Identify which cell holds the provided text, then report its (X, Y) central coordinate. 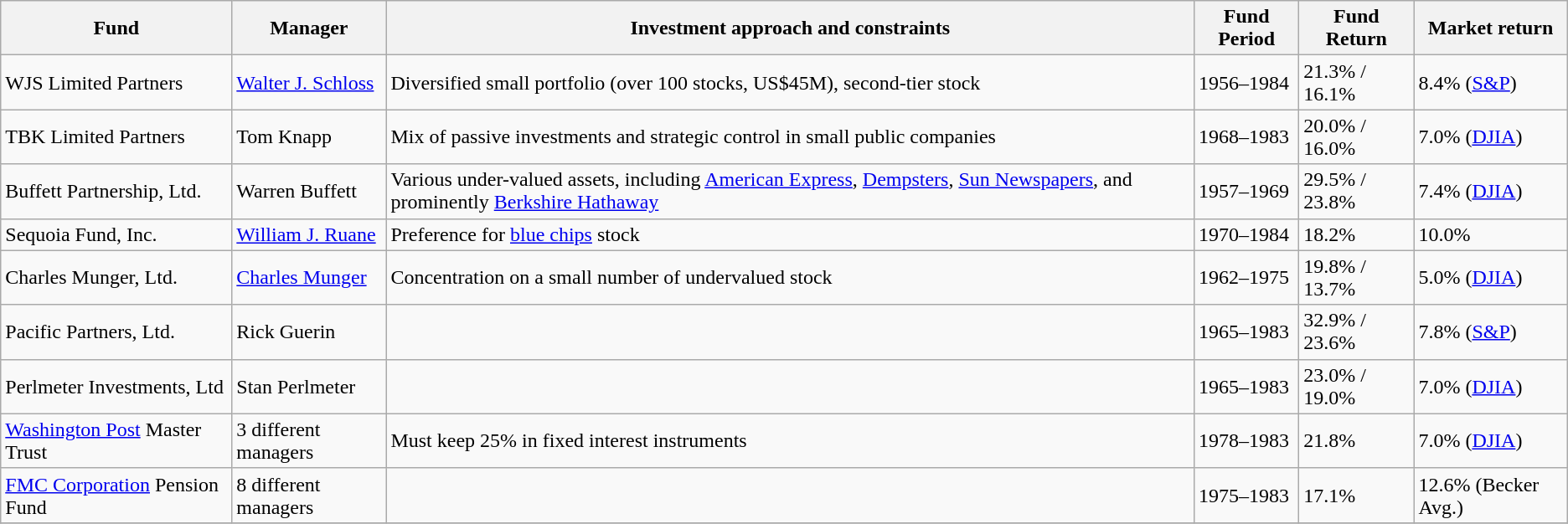
Concentration on a small number of undervalued stock (791, 278)
1975–1983 (1246, 496)
1962–1975 (1246, 278)
Market return (1491, 28)
1957–1969 (1246, 191)
Fund Period (1246, 28)
Preference for blue chips stock (791, 234)
Charles Munger, Ltd. (116, 278)
Rick Guerin (309, 331)
5.0% (DJIA) (1491, 278)
Buffett Partnership, Ltd. (116, 191)
1968–1983 (1246, 137)
Diversified small portfolio (over 100 stocks, US$45M), second-tier stock (791, 82)
TBK Limited Partners (116, 137)
19.8% / 13.7% (1357, 278)
Fund Return (1357, 28)
Sequoia Fund, Inc. (116, 234)
8.4% (S&P) (1491, 82)
Warren Buffett (309, 191)
FMC Corporation Pension Fund (116, 496)
Pacific Partners, Ltd. (116, 331)
Stan Perlmeter (309, 387)
Perlmeter Investments, Ltd (116, 387)
Investment approach and constraints (791, 28)
Manager (309, 28)
Walter J. Schloss (309, 82)
William J. Ruane (309, 234)
17.1% (1357, 496)
7.8% (S&P) (1491, 331)
29.5% / 23.8% (1357, 191)
8 different managers (309, 496)
21.3% / 16.1% (1357, 82)
23.0% / 19.0% (1357, 387)
10.0% (1491, 234)
3 different managers (309, 440)
1956–1984 (1246, 82)
21.8% (1357, 440)
Must keep 25% in fixed interest instruments (791, 440)
12.6% (Becker Avg.) (1491, 496)
Tom Knapp (309, 137)
Mix of passive investments and strategic control in small public companies (791, 137)
WJS Limited Partners (116, 82)
18.2% (1357, 234)
1978–1983 (1246, 440)
32.9% / 23.6% (1357, 331)
1970–1984 (1246, 234)
20.0% / 16.0% (1357, 137)
Charles Munger (309, 278)
Washington Post Master Trust (116, 440)
Fund (116, 28)
Various under-valued assets, including American Express, Dempsters, Sun Newspapers, and prominently Berkshire Hathaway (791, 191)
7.4% (DJIA) (1491, 191)
